For the text-containing cell, return its midpoint in [x, y] coordinate format. 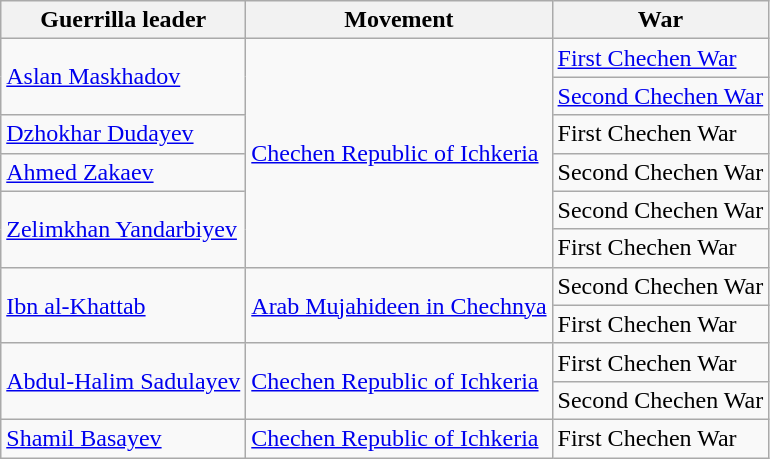
Abdul-Halim Sadulayev [124, 381]
Zelimkhan Yandarbiyev [124, 229]
Movement [399, 20]
Arab Mujahideen in Chechnya [399, 305]
Aslan Maskhadov [124, 77]
Ibn al-Khattab [124, 305]
Guerrilla leader [124, 20]
Dzhokhar Dudayev [124, 134]
Shamil Basayev [124, 438]
War [660, 20]
Ahmed Zakaev [124, 172]
